Scan for the cell matching the given text and deliver its (x, y) coordinate at center. 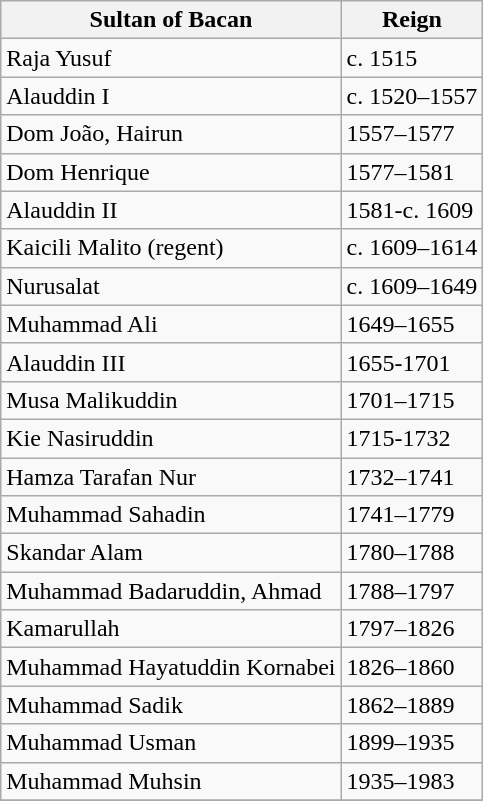
Muhammad Muhsin (171, 781)
1862–1889 (412, 705)
c. 1609–1614 (412, 248)
Reign (412, 20)
1701–1715 (412, 400)
Muhammad Ali (171, 324)
1788–1797 (412, 591)
Dom Henrique (171, 172)
1649–1655 (412, 324)
c. 1520–1557 (412, 96)
Dom João, Hairun (171, 134)
c. 1609–1649 (412, 286)
Skandar Alam (171, 553)
Kie Nasiruddin (171, 438)
1715-1732 (412, 438)
Muhammad Sahadin (171, 515)
1577–1581 (412, 172)
1741–1779 (412, 515)
Sultan of Bacan (171, 20)
Kamarullah (171, 629)
Muhammad Hayatuddin Kornabei (171, 667)
Musa Malikuddin (171, 400)
Alauddin I (171, 96)
1935–1983 (412, 781)
1732–1741 (412, 477)
1797–1826 (412, 629)
Hamza Tarafan Nur (171, 477)
1826–1860 (412, 667)
Kaicili Malito (regent) (171, 248)
1581-c. 1609 (412, 210)
c. 1515 (412, 58)
1655-1701 (412, 362)
Muhammad Usman (171, 743)
1557–1577 (412, 134)
Raja Yusuf (171, 58)
Alauddin III (171, 362)
Nurusalat (171, 286)
Alauddin II (171, 210)
Muhammad Sadik (171, 705)
Muhammad Badaruddin, Ahmad (171, 591)
1780–1788 (412, 553)
1899–1935 (412, 743)
